Identify which cell holds the provided text, then report its (X, Y) central coordinate. 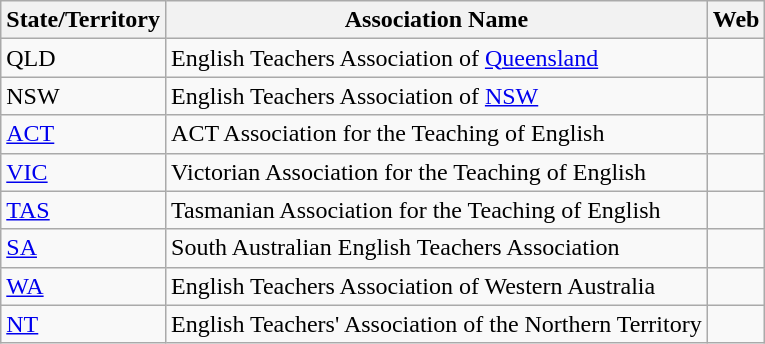
Web (736, 20)
English Teachers' Association of the Northern Territory (437, 324)
VIC (84, 172)
South Australian English Teachers Association (437, 248)
ACT (84, 134)
Tasmanian Association for the Teaching of English (437, 210)
ACT Association for the Teaching of English (437, 134)
SA (84, 248)
English Teachers Association of Queensland (437, 58)
English Teachers Association of NSW (437, 96)
WA (84, 286)
NT (84, 324)
TAS (84, 210)
Victorian Association for the Teaching of English (437, 172)
State/Territory (84, 20)
QLD (84, 58)
English Teachers Association of Western Australia (437, 286)
Association Name (437, 20)
NSW (84, 96)
